Output the [x, y] coordinate of the center of the cell containing the given text.  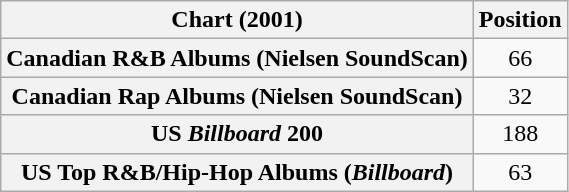
Position [520, 20]
32 [520, 96]
66 [520, 58]
Canadian R&B Albums (Nielsen SoundScan) [238, 58]
Chart (2001) [238, 20]
US Billboard 200 [238, 134]
US Top R&B/Hip-Hop Albums (Billboard) [238, 172]
Canadian Rap Albums (Nielsen SoundScan) [238, 96]
63 [520, 172]
188 [520, 134]
